Pinpoint the cell where the given text exists, returning its [X, Y] midpoint coordinate. 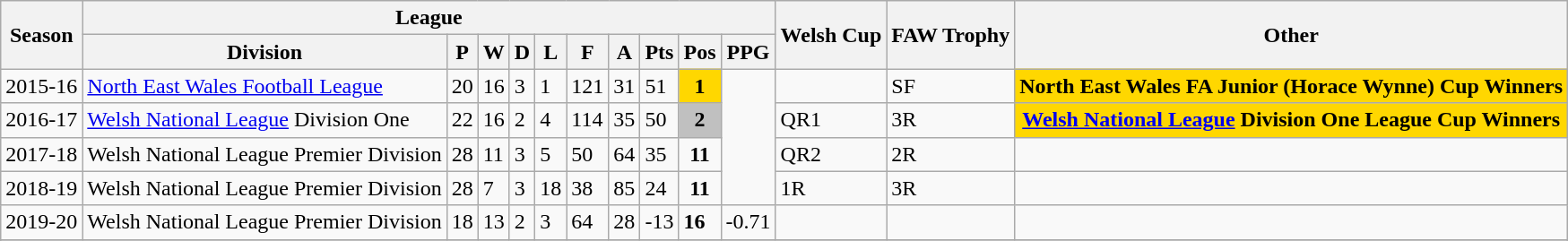
2015-16 [41, 86]
114 [588, 120]
4 [550, 120]
85 [624, 188]
2018-19 [41, 188]
PPG [748, 52]
22 [463, 120]
31 [624, 86]
Pts [660, 52]
2017-18 [41, 154]
5 [550, 154]
Season [41, 35]
2016-17 [41, 120]
QR2 [831, 154]
2019-20 [41, 222]
QR1 [831, 120]
FAW Trophy [950, 35]
121 [588, 86]
D [522, 52]
7 [493, 188]
38 [588, 188]
-13 [660, 222]
Division [264, 52]
-0.71 [748, 222]
Welsh National League Division One [264, 120]
Welsh National League Division One League Cup Winners [1291, 120]
P [463, 52]
League [429, 18]
20 [463, 86]
North East Wales FA Junior (Horace Wynne) Cup Winners [1291, 86]
2R [950, 154]
W [493, 52]
1R [831, 188]
L [550, 52]
North East Wales Football League [264, 86]
SF [950, 86]
F [588, 52]
Other [1291, 35]
13 [493, 222]
24 [660, 188]
Pos [699, 52]
51 [660, 86]
A [624, 52]
Welsh Cup [831, 35]
